Output the [X, Y] coordinate of the center of the cell containing the given text.  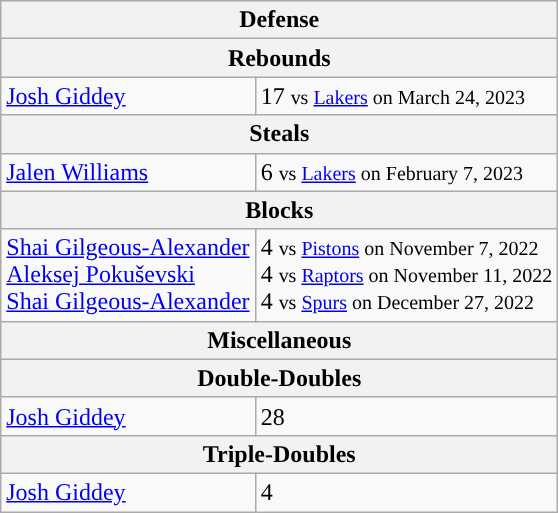
28 [406, 416]
Blocks [280, 210]
4 [406, 492]
4 vs Pistons on November 7, 20224 vs Raptors on November 11, 20224 vs Spurs on December 27, 2022 [406, 275]
Rebounds [280, 58]
Triple-Doubles [280, 454]
Defense [280, 20]
Double-Doubles [280, 378]
17 vs Lakers on March 24, 2023 [406, 96]
Jalen Williams [128, 172]
Steals [280, 134]
Shai Gilgeous-AlexanderAleksej PokuševskiShai Gilgeous-Alexander [128, 275]
Miscellaneous [280, 340]
6 vs Lakers on February 7, 2023 [406, 172]
